Output the [x, y] coordinate of the center of the cell containing the given text.  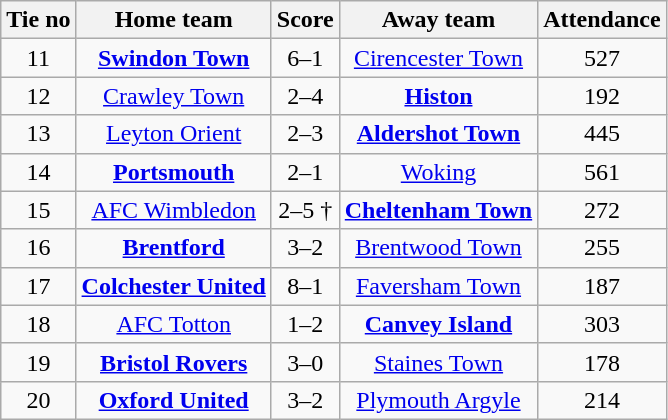
303 [602, 324]
Crawley Town [174, 96]
561 [602, 172]
Plymouth Argyle [438, 400]
17 [38, 286]
Histon [438, 96]
2–3 [305, 134]
6–1 [305, 58]
Faversham Town [438, 286]
2–4 [305, 96]
Tie no [38, 20]
445 [602, 134]
Woking [438, 172]
18 [38, 324]
Staines Town [438, 362]
527 [602, 58]
1–2 [305, 324]
AFC Totton [174, 324]
15 [38, 210]
Oxford United [174, 400]
Cirencester Town [438, 58]
3–0 [305, 362]
Brentwood Town [438, 248]
Attendance [602, 20]
19 [38, 362]
Bristol Rovers [174, 362]
Portsmouth [174, 172]
8–1 [305, 286]
214 [602, 400]
272 [602, 210]
AFC Wimbledon [174, 210]
Leyton Orient [174, 134]
Score [305, 20]
Canvey Island [438, 324]
Colchester United [174, 286]
255 [602, 248]
Cheltenham Town [438, 210]
12 [38, 96]
2–1 [305, 172]
Swindon Town [174, 58]
Aldershot Town [438, 134]
Home team [174, 20]
20 [38, 400]
187 [602, 286]
192 [602, 96]
13 [38, 134]
2–5 † [305, 210]
Away team [438, 20]
16 [38, 248]
14 [38, 172]
Brentford [174, 248]
11 [38, 58]
178 [602, 362]
